Detect which cell encompasses the target text, then output its (X, Y) center coordinate. 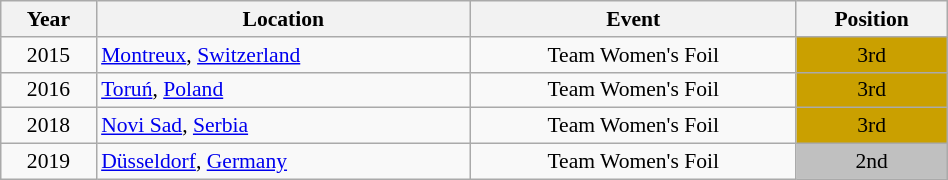
2016 (48, 90)
Düsseldorf, Germany (283, 162)
Event (634, 19)
Year (48, 19)
Toruń, Poland (283, 90)
Location (283, 19)
Montreux, Switzerland (283, 55)
Novi Sad, Serbia (283, 126)
2019 (48, 162)
2015 (48, 55)
2018 (48, 126)
2nd (872, 162)
Position (872, 19)
